For the text-containing cell, return its midpoint in [x, y] coordinate format. 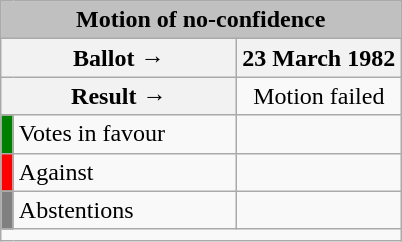
Motion failed [319, 96]
Ballot → [119, 58]
Motion of no-confidence [201, 20]
Votes in favour [125, 134]
Abstentions [125, 210]
23 March 1982 [319, 58]
Against [125, 172]
Result → [119, 96]
